Detect which cell encompasses the target text, then output its (x, y) center coordinate. 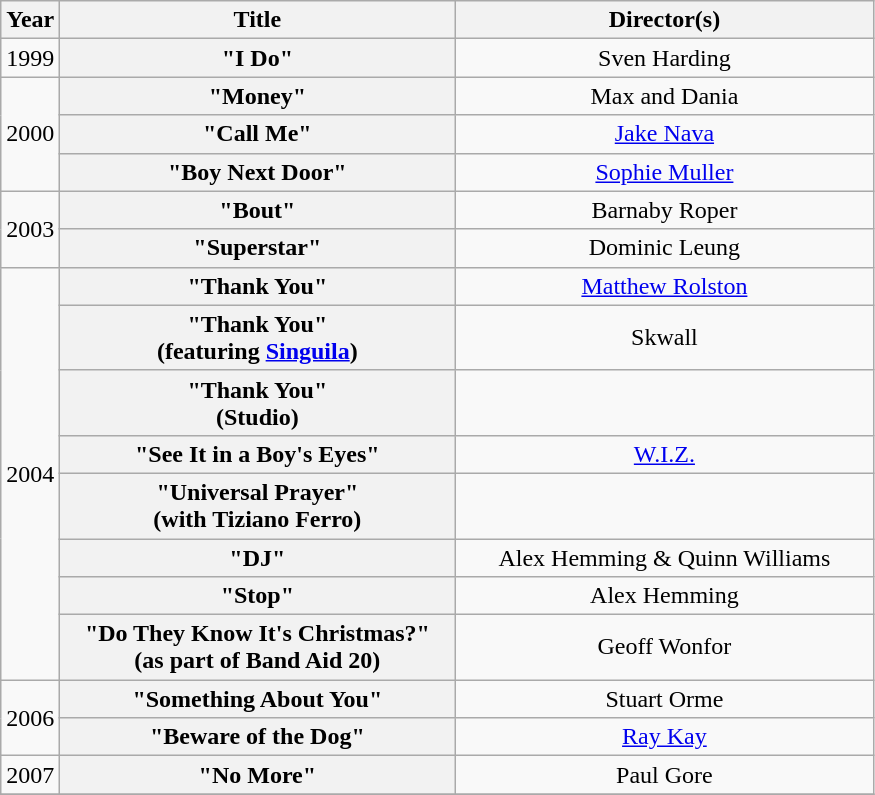
Sophie Muller (664, 172)
Paul Gore (664, 775)
2003 (30, 229)
"Bout" (258, 210)
Barnaby Roper (664, 210)
2000 (30, 134)
"Thank You"(featuring Singuila) (258, 338)
Stuart Orme (664, 699)
W.I.Z. (664, 454)
Alex Hemming (664, 596)
"Do They Know It's Christmas?"(as part of Band Aid 20) (258, 648)
Matthew Rolston (664, 286)
"I Do" (258, 58)
2006 (30, 718)
"Thank You"(Studio) (258, 402)
Director(s) (664, 20)
1999 (30, 58)
Year (30, 20)
Title (258, 20)
"No More" (258, 775)
2007 (30, 775)
Max and Dania (664, 96)
Dominic Leung (664, 248)
Geoff Wonfor (664, 648)
Sven Harding (664, 58)
"Thank You" (258, 286)
2004 (30, 473)
"Boy Next Door" (258, 172)
Jake Nava (664, 134)
"Universal Prayer"(with Tiziano Ferro) (258, 506)
"Something About You" (258, 699)
"See It in a Boy's Eyes" (258, 454)
Alex Hemming & Quinn Williams (664, 557)
"Beware of the Dog" (258, 737)
"Money" (258, 96)
"DJ" (258, 557)
"Superstar" (258, 248)
"Call Me" (258, 134)
Skwall (664, 338)
Ray Kay (664, 737)
"Stop" (258, 596)
